From the cell containing the given text, extract its center point as [x, y] coordinate. 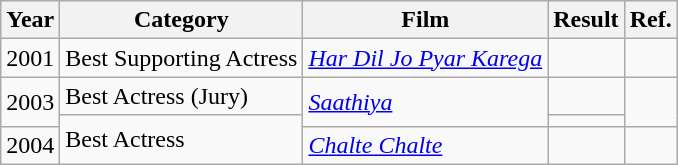
Saathiya [426, 102]
Result [586, 20]
Har Dil Jo Pyar Karega [426, 58]
2001 [30, 58]
Best Actress (Jury) [182, 96]
Best Supporting Actress [182, 58]
2003 [30, 102]
Ref. [650, 20]
2004 [30, 145]
Year [30, 20]
Best Actress [182, 140]
Film [426, 20]
Category [182, 20]
Chalte Chalte [426, 145]
